From the cell containing the given text, extract its center point as (X, Y) coordinate. 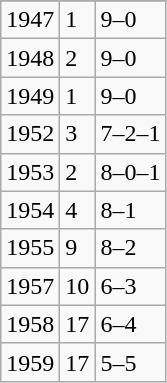
4 (78, 210)
6–4 (130, 324)
1949 (30, 96)
1952 (30, 134)
1954 (30, 210)
1953 (30, 172)
8–2 (130, 248)
6–3 (130, 286)
9 (78, 248)
1955 (30, 248)
1959 (30, 362)
1958 (30, 324)
8–0–1 (130, 172)
10 (78, 286)
7–2–1 (130, 134)
8–1 (130, 210)
5–5 (130, 362)
1948 (30, 58)
3 (78, 134)
1957 (30, 286)
1947 (30, 20)
